Capture the cell that displays the provided text and extract its (X, Y) central coordinate. 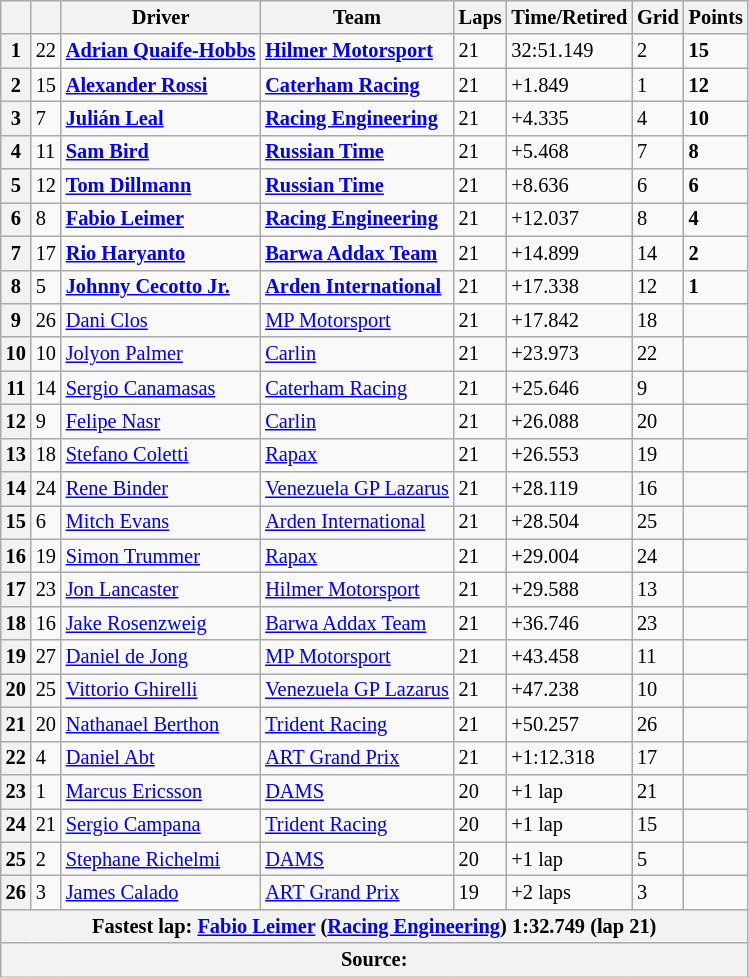
27 (46, 657)
Jolyon Palmer (160, 354)
32:51.149 (570, 51)
Julián Leal (160, 118)
+5.468 (570, 152)
Sergio Campana (160, 825)
Points (716, 17)
Marcus Ericsson (160, 791)
Nathanael Berthon (160, 724)
+23.973 (570, 354)
James Calado (160, 892)
Team (356, 17)
+26.088 (570, 421)
+1.849 (570, 85)
Dani Clos (160, 320)
+25.646 (570, 388)
Fastest lap: Fabio Leimer (Racing Engineering) 1:32.749 (lap 21) (374, 926)
+17.338 (570, 287)
+28.504 (570, 522)
Jake Rosenzweig (160, 623)
Simon Trummer (160, 556)
Felipe Nasr (160, 421)
+43.458 (570, 657)
Fabio Leimer (160, 219)
Rio Haryanto (160, 253)
+29.004 (570, 556)
+50.257 (570, 724)
Driver (160, 17)
+2 laps (570, 892)
Grid (658, 17)
+36.746 (570, 623)
+12.037 (570, 219)
Stephane Richelmi (160, 859)
Daniel de Jong (160, 657)
+47.238 (570, 690)
Jon Lancaster (160, 589)
Source: (374, 960)
+4.335 (570, 118)
Alexander Rossi (160, 85)
Tom Dillmann (160, 186)
Stefano Coletti (160, 455)
+1:12.318 (570, 758)
+8.636 (570, 186)
+17.842 (570, 320)
Mitch Evans (160, 522)
Daniel Abt (160, 758)
Sam Bird (160, 152)
Adrian Quaife-Hobbs (160, 51)
Vittorio Ghirelli (160, 690)
Johnny Cecotto Jr. (160, 287)
+14.899 (570, 253)
+28.119 (570, 489)
+26.553 (570, 455)
Sergio Canamasas (160, 388)
Rene Binder (160, 489)
Laps (480, 17)
+29.588 (570, 589)
Time/Retired (570, 17)
